Find where the given text appears and provide that cell's center as (X, Y) coordinate. 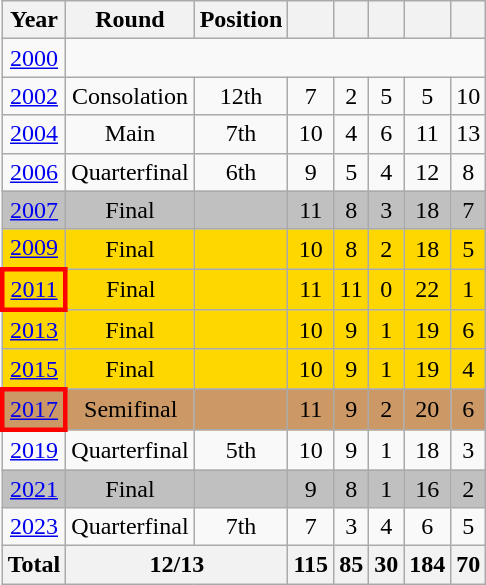
5th (241, 450)
2006 (34, 172)
30 (386, 565)
Main (130, 134)
115 (311, 565)
12th (241, 96)
2021 (34, 489)
13 (468, 134)
2015 (34, 369)
Semifinal (130, 410)
20 (428, 410)
12/13 (177, 565)
2002 (34, 96)
2004 (34, 134)
6th (241, 172)
2009 (34, 249)
22 (428, 290)
12 (428, 172)
Consolation (130, 96)
Year (34, 20)
2013 (34, 330)
2017 (34, 410)
85 (352, 565)
16 (428, 489)
Position (241, 20)
70 (468, 565)
184 (428, 565)
2011 (34, 290)
2019 (34, 450)
2023 (34, 527)
2000 (34, 58)
0 (386, 290)
Round (130, 20)
2007 (34, 210)
Total (34, 565)
